Search for the cell housing the specified text and yield its (X, Y) center coordinate. 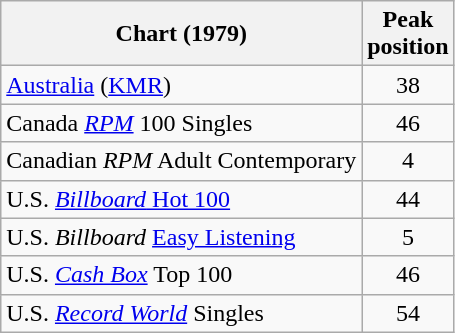
U.S. Record World Singles (182, 313)
4 (408, 161)
54 (408, 313)
U.S. Billboard Easy Listening (182, 237)
Canadian RPM Adult Contemporary (182, 161)
Canada RPM 100 Singles (182, 123)
44 (408, 199)
Australia (KMR) (182, 85)
Chart (1979) (182, 34)
Peakposition (408, 34)
38 (408, 85)
U.S. Cash Box Top 100 (182, 275)
5 (408, 237)
U.S. Billboard Hot 100 (182, 199)
